For the text-containing cell, return its midpoint in (x, y) coordinate format. 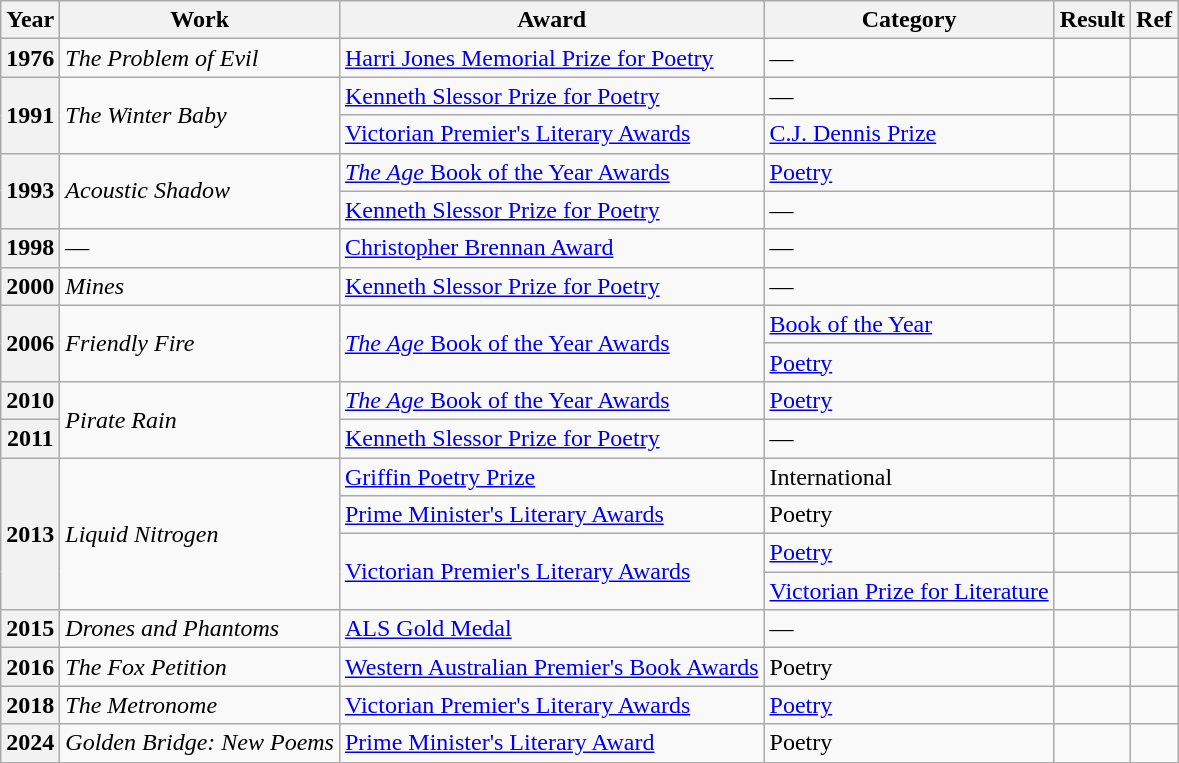
Result (1092, 20)
Prime Minister's Literary Awards (552, 515)
The Winter Baby (200, 115)
The Fox Petition (200, 667)
Western Australian Premier's Book Awards (552, 667)
2011 (30, 438)
Griffin Poetry Prize (552, 477)
Year (30, 20)
Mines (200, 286)
2018 (30, 705)
Award (552, 20)
1976 (30, 58)
Drones and Phantoms (200, 629)
Liquid Nitrogen (200, 534)
Victorian Prize for Literature (909, 591)
C.J. Dennis Prize (909, 134)
Harri Jones Memorial Prize for Poetry (552, 58)
Work (200, 20)
1998 (30, 248)
1993 (30, 191)
2013 (30, 534)
2024 (30, 743)
Friendly Fire (200, 343)
Acoustic Shadow (200, 191)
ALS Gold Medal (552, 629)
2015 (30, 629)
2016 (30, 667)
Golden Bridge: New Poems (200, 743)
Pirate Rain (200, 419)
The Metronome (200, 705)
2006 (30, 343)
2000 (30, 286)
Christopher Brennan Award (552, 248)
Category (909, 20)
The Problem of Evil (200, 58)
International (909, 477)
Book of the Year (909, 324)
1991 (30, 115)
Prime Minister's Literary Award (552, 743)
Ref (1154, 20)
2010 (30, 400)
